Output the [x, y] coordinate of the center of the cell containing the given text.  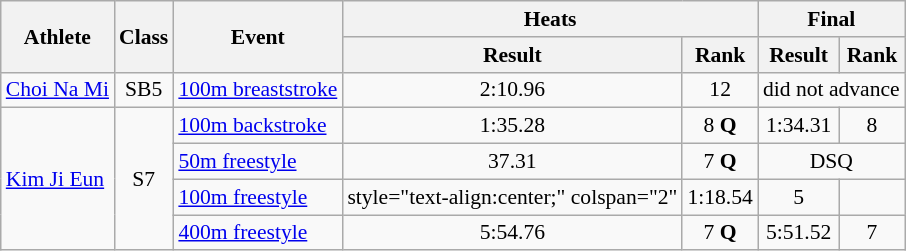
1:34.31 [798, 126]
SB5 [144, 90]
12 [720, 90]
1:18.54 [720, 197]
37.31 [512, 162]
5:51.52 [798, 233]
7 [872, 233]
400m freestyle [258, 233]
8 [872, 126]
50m freestyle [258, 162]
8 Q [720, 126]
2:10.96 [512, 90]
DSQ [832, 162]
Event [258, 36]
S7 [144, 179]
Final [832, 19]
100m freestyle [258, 197]
style="text-align:center;" colspan="2" [512, 197]
1:35.28 [512, 126]
5 [798, 197]
Choi Na Mi [58, 90]
100m breaststroke [258, 90]
Heats [550, 19]
100m backstroke [258, 126]
did not advance [832, 90]
Class [144, 36]
5:54.76 [512, 233]
Athlete [58, 36]
Kim Ji Eun [58, 179]
